Find where the given text appears and provide that cell's center as (x, y) coordinate. 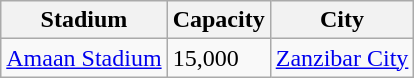
City (342, 20)
Capacity (218, 20)
Stadium (84, 20)
15,000 (218, 58)
Amaan Stadium (84, 58)
Zanzibar City (342, 58)
